Output the (X, Y) coordinate of the center of the cell containing the given text.  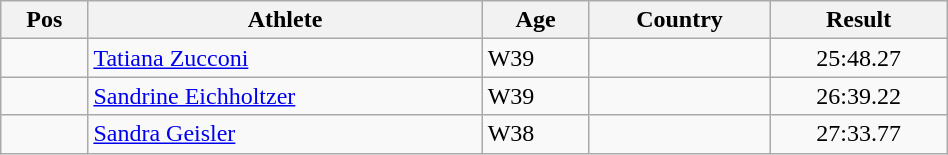
Tatiana Zucconi (285, 58)
26:39.22 (858, 96)
W38 (536, 134)
Athlete (285, 20)
Sandrine Eichholtzer (285, 96)
Age (536, 20)
27:33.77 (858, 134)
Sandra Geisler (285, 134)
25:48.27 (858, 58)
Country (680, 20)
Result (858, 20)
Pos (44, 20)
